Return the [X, Y] coordinate for the center point of the cell that contains the specified text.  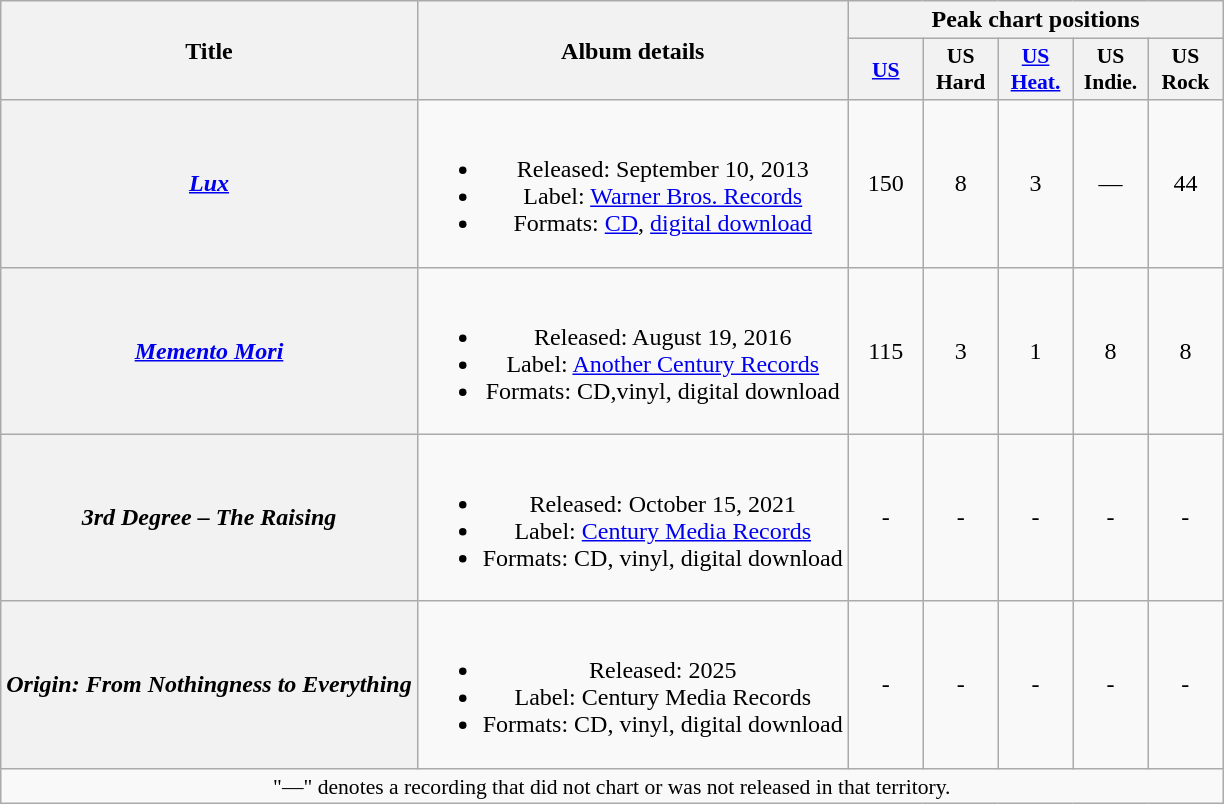
Memento Mori [209, 350]
USIndie. [1110, 70]
115 [886, 350]
1 [1036, 350]
150 [886, 184]
Album details [632, 50]
Peak chart positions [1036, 20]
USHard [960, 70]
Released: September 10, 2013Label: Warner Bros. RecordsFormats: CD, digital download [632, 184]
USRock [1186, 70]
Lux [209, 184]
"—" denotes a recording that did not chart or was not released in that territory. [612, 786]
44 [1186, 184]
USHeat. [1036, 70]
— [1110, 184]
3rd Degree – The Raising [209, 518]
Released: October 15, 2021Label: Century Media RecordsFormats: CD, vinyl, digital download [632, 518]
Origin: From Nothingness to Everything [209, 684]
Released: 2025Label: Century Media RecordsFormats: CD, vinyl, digital download [632, 684]
Title [209, 50]
Released: August 19, 2016Label: Another Century RecordsFormats: CD,vinyl, digital download [632, 350]
US [886, 70]
